Output the [X, Y] coordinate of the center of the cell containing the given text.  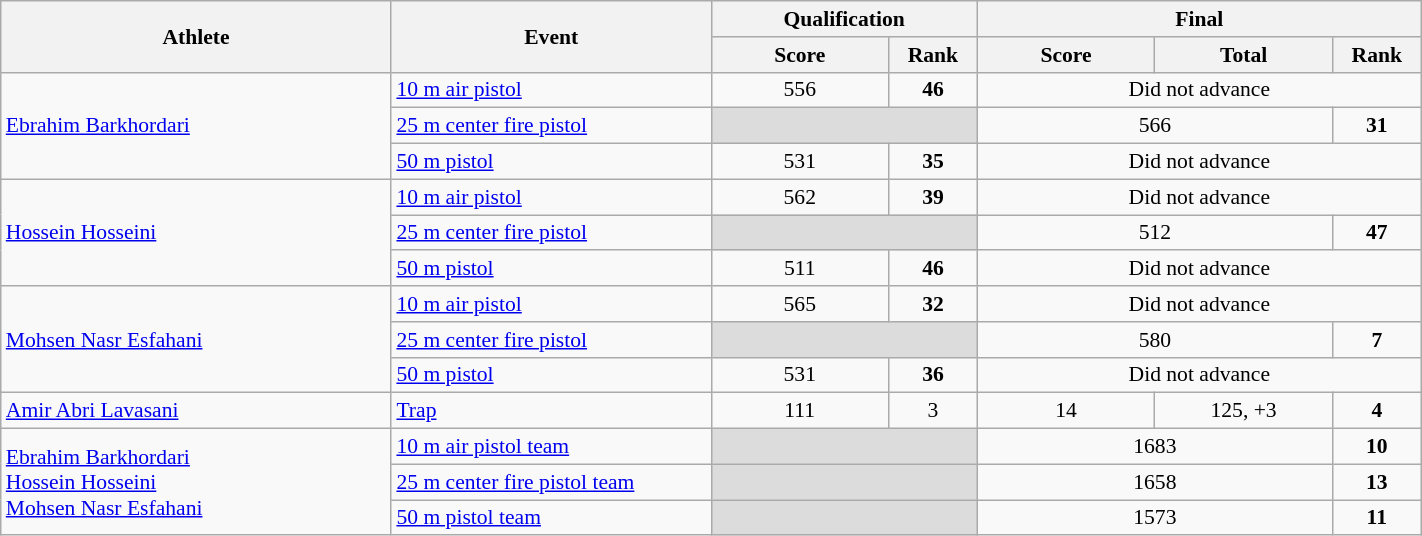
Mohsen Nasr Esfahani [196, 340]
11 [1376, 518]
4 [1376, 411]
14 [1066, 411]
Trap [551, 411]
3 [934, 411]
111 [800, 411]
31 [1376, 126]
565 [800, 304]
Athlete [196, 36]
Amir Abri Lavasani [196, 411]
36 [934, 375]
10 m air pistol team [551, 447]
Event [551, 36]
1658 [1154, 482]
556 [800, 90]
562 [800, 197]
1683 [1154, 447]
512 [1154, 233]
50 m pistol team [551, 518]
Qualification [844, 19]
580 [1154, 340]
13 [1376, 482]
125, +3 [1244, 411]
566 [1154, 126]
47 [1376, 233]
Ebrahim BarkhordariHossein HosseiniMohsen Nasr Esfahani [196, 482]
511 [800, 269]
1573 [1154, 518]
10 [1376, 447]
Hossein Hosseini [196, 232]
35 [934, 162]
Final [1199, 19]
Ebrahim Barkhordari [196, 126]
25 m center fire pistol team [551, 482]
39 [934, 197]
Total [1244, 55]
7 [1376, 340]
32 [934, 304]
